Extract the (x, y) coordinate from the center of the cell holding the provided text.  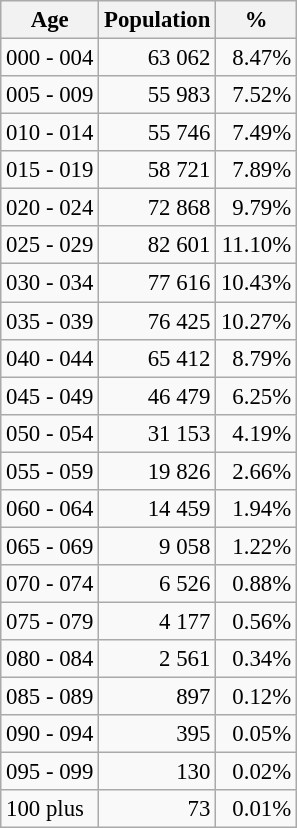
0.12% (256, 697)
897 (158, 697)
65 412 (158, 358)
020 - 024 (50, 208)
82 601 (158, 245)
000 - 004 (50, 58)
8.79% (256, 358)
% (256, 20)
7.49% (256, 133)
095 - 099 (50, 772)
0.56% (256, 621)
080 - 084 (50, 659)
030 - 034 (50, 283)
14 459 (158, 509)
58 721 (158, 170)
2 561 (158, 659)
2.66% (256, 471)
8.47% (256, 58)
045 - 049 (50, 396)
025 - 029 (50, 245)
9.79% (256, 208)
035 - 039 (50, 321)
040 - 044 (50, 358)
6.25% (256, 396)
070 - 074 (50, 584)
100 plus (50, 809)
090 - 094 (50, 734)
060 - 064 (50, 509)
005 - 009 (50, 95)
1.22% (256, 546)
1.94% (256, 509)
010 - 014 (50, 133)
0.34% (256, 659)
46 479 (158, 396)
55 983 (158, 95)
4.19% (256, 433)
395 (158, 734)
065 - 069 (50, 546)
76 425 (158, 321)
55 746 (158, 133)
7.52% (256, 95)
72 868 (158, 208)
7.89% (256, 170)
055 - 059 (50, 471)
73 (158, 809)
Population (158, 20)
0.01% (256, 809)
19 826 (158, 471)
0.88% (256, 584)
10.43% (256, 283)
77 616 (158, 283)
050 - 054 (50, 433)
085 - 089 (50, 697)
0.02% (256, 772)
11.10% (256, 245)
31 153 (158, 433)
63 062 (158, 58)
Age (50, 20)
0.05% (256, 734)
6 526 (158, 584)
015 - 019 (50, 170)
130 (158, 772)
4 177 (158, 621)
075 - 079 (50, 621)
10.27% (256, 321)
9 058 (158, 546)
